Pinpoint the cell where the given text exists, returning its [x, y] midpoint coordinate. 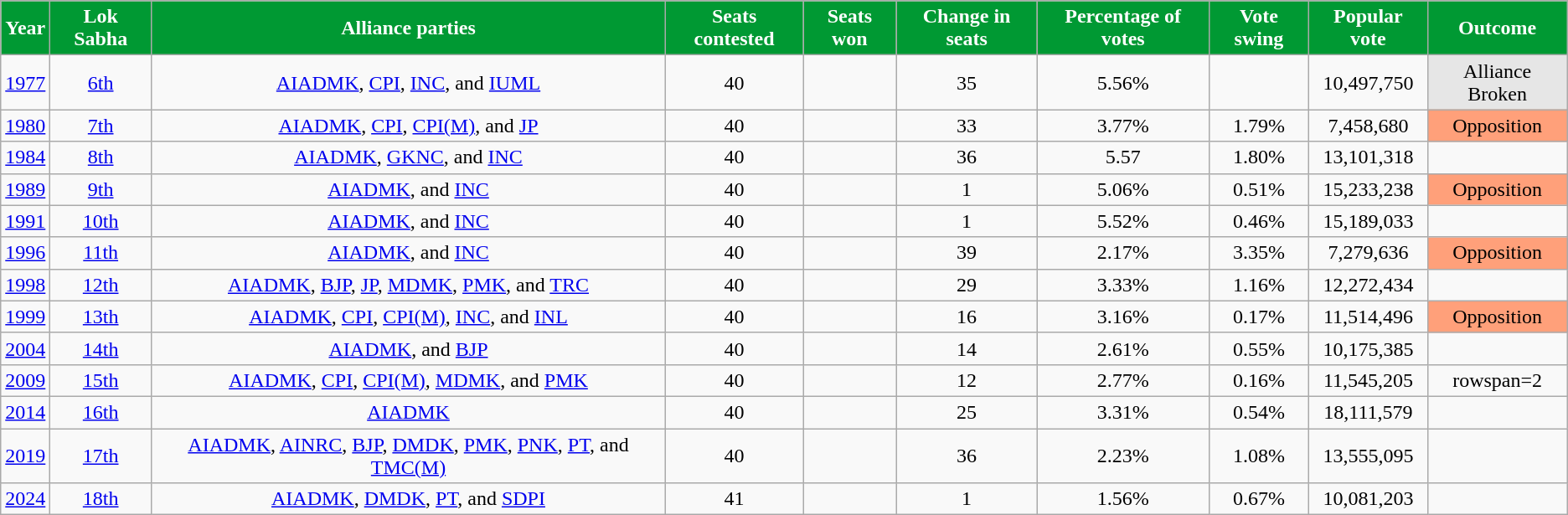
5.52% [1122, 221]
2.77% [1122, 380]
1998 [25, 285]
Year [25, 28]
1999 [25, 317]
Change in seats [967, 28]
12 [967, 380]
0.16% [1259, 380]
2.61% [1122, 348]
16th [101, 412]
Outcome [1498, 28]
2.23% [1122, 456]
35 [967, 82]
1977 [25, 82]
8th [101, 157]
rowspan=2 [1498, 380]
3.16% [1122, 317]
13,101,318 [1369, 157]
7th [101, 126]
15,189,033 [1369, 221]
0.17% [1259, 317]
1.08% [1259, 456]
15th [101, 380]
18,111,579 [1369, 412]
3.77% [1122, 126]
41 [734, 499]
11,545,205 [1369, 380]
0.51% [1259, 189]
AIADMK, AINRC, BJP, DMDK, PMK, PNK, PT, and TMC(M) [409, 456]
AIADMK, GKNC, and INC [409, 157]
2009 [25, 380]
12,272,434 [1369, 285]
7,279,636 [1369, 253]
5.57 [1122, 157]
Popular vote [1369, 28]
0.54% [1259, 412]
16 [967, 317]
Percentage of votes [1122, 28]
2014 [25, 412]
Vote swing [1259, 28]
5.06% [1122, 189]
11,514,496 [1369, 317]
Seats contested [734, 28]
29 [967, 285]
AIADMK [409, 412]
AIADMK, DMDK, PT, and SDPI [409, 499]
1.16% [1259, 285]
1.80% [1259, 157]
1989 [25, 189]
18th [101, 499]
14 [967, 348]
2.17% [1122, 253]
11th [101, 253]
AIADMK, CPI, CPI(M), INC, and INL [409, 317]
1996 [25, 253]
AIADMK, CPI, CPI(M), and JP [409, 126]
Alliance Broken [1498, 82]
10,497,750 [1369, 82]
2004 [25, 348]
10,081,203 [1369, 499]
AIADMK, CPI, INC, and IUML [409, 82]
12th [101, 285]
3.35% [1259, 253]
AIADMK, BJP, JP, MDMK, PMK, and TRC [409, 285]
Alliance parties [409, 28]
6th [101, 82]
17th [101, 456]
3.33% [1122, 285]
5.56% [1122, 82]
0.46% [1259, 221]
AIADMK, and BJP [409, 348]
33 [967, 126]
1.79% [1259, 126]
25 [967, 412]
2019 [25, 456]
Seats won [849, 28]
0.55% [1259, 348]
0.67% [1259, 499]
13,555,095 [1369, 456]
9th [101, 189]
Lok Sabha [101, 28]
1980 [25, 126]
1991 [25, 221]
AIADMK, CPI, CPI(M), MDMK, and PMK [409, 380]
14th [101, 348]
15,233,238 [1369, 189]
1.56% [1122, 499]
39 [967, 253]
7,458,680 [1369, 126]
13th [101, 317]
10,175,385 [1369, 348]
2024 [25, 499]
10th [101, 221]
3.31% [1122, 412]
1984 [25, 157]
